Detect which cell encompasses the target text, then output its (x, y) center coordinate. 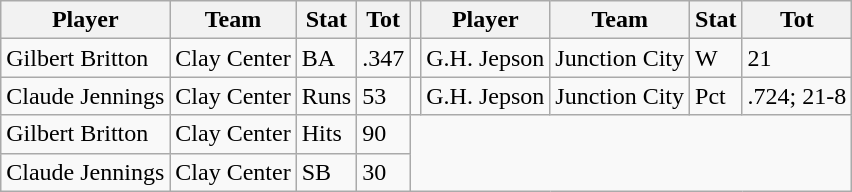
BA (326, 58)
90 (384, 134)
W (716, 58)
53 (384, 96)
Pct (716, 96)
.347 (384, 58)
Runs (326, 96)
Hits (326, 134)
21 (797, 58)
SB (326, 172)
30 (384, 172)
.724; 21-8 (797, 96)
